Scan for the cell matching the given text and deliver its [x, y] coordinate at center. 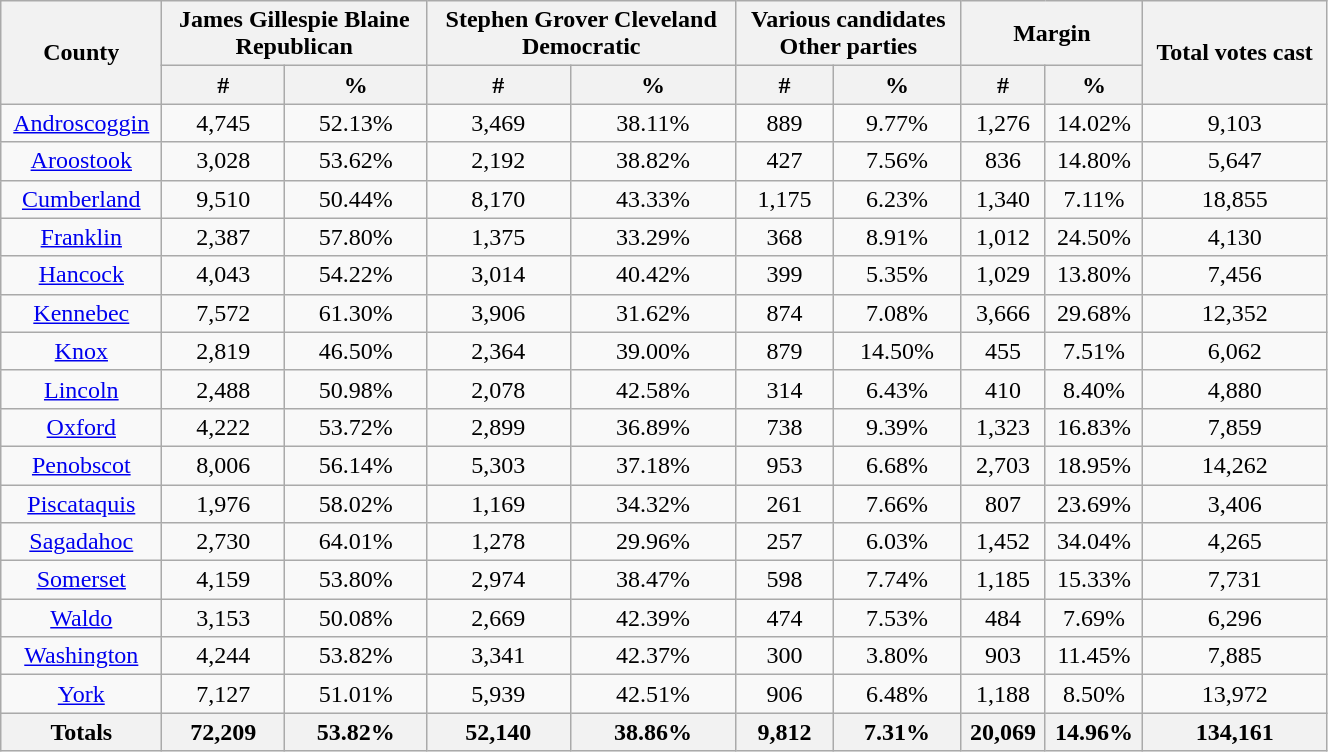
6.48% [897, 694]
Totals [82, 732]
14.50% [897, 351]
4,043 [224, 275]
34.32% [653, 503]
257 [785, 542]
134,161 [1235, 732]
12,352 [1235, 313]
County [82, 52]
7,572 [224, 313]
300 [785, 656]
4,159 [224, 580]
5,647 [1235, 161]
3.80% [897, 656]
4,222 [224, 427]
1,012 [1003, 237]
5,939 [498, 694]
8.91% [897, 237]
42.58% [653, 389]
3,666 [1003, 313]
Aroostook [82, 161]
3,469 [498, 123]
1,276 [1003, 123]
58.02% [356, 503]
7,885 [1235, 656]
4,745 [224, 123]
7.31% [897, 732]
2,669 [498, 618]
7.69% [1094, 618]
2,899 [498, 427]
5.35% [897, 275]
4,130 [1235, 237]
2,974 [498, 580]
52,140 [498, 732]
51.01% [356, 694]
64.01% [356, 542]
261 [785, 503]
2,364 [498, 351]
6.23% [897, 199]
Various candidatesOther parties [848, 34]
7.08% [897, 313]
Oxford [82, 427]
Hancock [82, 275]
Lincoln [82, 389]
2,387 [224, 237]
3,906 [498, 313]
Stephen Grover ClevelandDemocratic [582, 34]
42.51% [653, 694]
Piscataquis [82, 503]
61.30% [356, 313]
16.83% [1094, 427]
6,296 [1235, 618]
455 [1003, 351]
29.96% [653, 542]
9.77% [897, 123]
3,341 [498, 656]
31.62% [653, 313]
2,192 [498, 161]
738 [785, 427]
38.82% [653, 161]
29.68% [1094, 313]
3,028 [224, 161]
8,006 [224, 465]
50.98% [356, 389]
1,323 [1003, 427]
7.51% [1094, 351]
953 [785, 465]
14,262 [1235, 465]
Somerset [82, 580]
7.74% [897, 580]
874 [785, 313]
52.13% [356, 123]
56.14% [356, 465]
7.56% [897, 161]
4,265 [1235, 542]
2,703 [1003, 465]
Waldo [82, 618]
57.80% [356, 237]
1,375 [498, 237]
20,069 [1003, 732]
7.66% [897, 503]
50.44% [356, 199]
50.08% [356, 618]
1,029 [1003, 275]
1,188 [1003, 694]
46.50% [356, 351]
484 [1003, 618]
13.80% [1094, 275]
14.02% [1094, 123]
40.42% [653, 275]
3,014 [498, 275]
James Gillespie BlaineRepublican [294, 34]
24.50% [1094, 237]
1,278 [498, 542]
34.04% [1094, 542]
2,488 [224, 389]
Kennebec [82, 313]
York [82, 694]
7.11% [1094, 199]
Sagadahoc [82, 542]
9.39% [897, 427]
3,406 [1235, 503]
7,859 [1235, 427]
53.62% [356, 161]
33.29% [653, 237]
38.86% [653, 732]
18.95% [1094, 465]
38.47% [653, 580]
43.33% [653, 199]
2,730 [224, 542]
410 [1003, 389]
72,209 [224, 732]
8.50% [1094, 694]
4,244 [224, 656]
53.72% [356, 427]
18,855 [1235, 199]
42.39% [653, 618]
1,175 [785, 199]
7,456 [1235, 275]
427 [785, 161]
1,169 [498, 503]
368 [785, 237]
807 [1003, 503]
836 [1003, 161]
36.89% [653, 427]
15.33% [1094, 580]
5,303 [498, 465]
903 [1003, 656]
9,510 [224, 199]
598 [785, 580]
8.40% [1094, 389]
399 [785, 275]
9,103 [1235, 123]
906 [785, 694]
6.68% [897, 465]
3,153 [224, 618]
6.43% [897, 389]
14.96% [1094, 732]
23.69% [1094, 503]
6,062 [1235, 351]
42.37% [653, 656]
Knox [82, 351]
7.53% [897, 618]
Androscoggin [82, 123]
889 [785, 123]
14.80% [1094, 161]
1,976 [224, 503]
Washington [82, 656]
314 [785, 389]
7,731 [1235, 580]
8,170 [498, 199]
6.03% [897, 542]
Cumberland [82, 199]
Penobscot [82, 465]
2,078 [498, 389]
474 [785, 618]
4,880 [1235, 389]
38.11% [653, 123]
Margin [1052, 34]
54.22% [356, 275]
53.80% [356, 580]
1,340 [1003, 199]
2,819 [224, 351]
1,452 [1003, 542]
Franklin [82, 237]
37.18% [653, 465]
Total votes cast [1235, 52]
7,127 [224, 694]
11.45% [1094, 656]
39.00% [653, 351]
13,972 [1235, 694]
879 [785, 351]
1,185 [1003, 580]
9,812 [785, 732]
